Identify which cell holds the provided text, then report its (x, y) central coordinate. 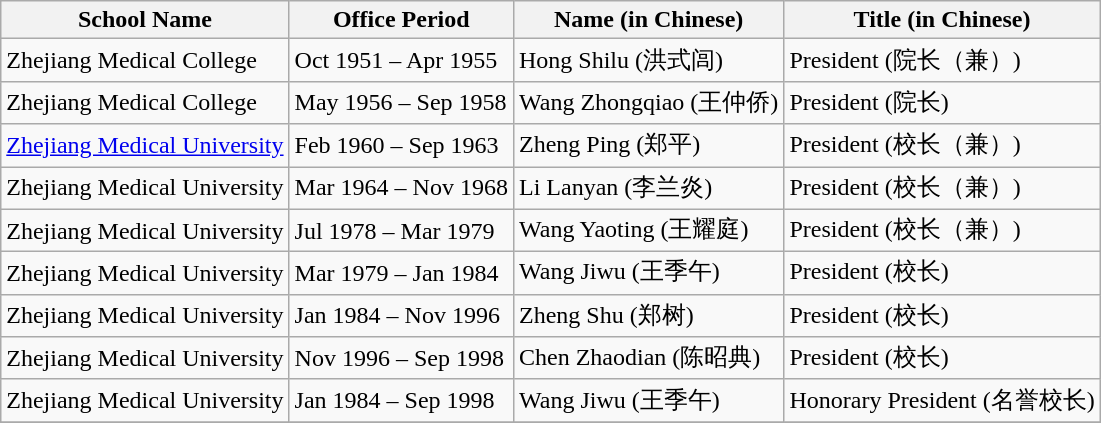
School Name (145, 20)
Nov 1996 – Sep 1998 (401, 358)
Jan 1984 – Sep 1998 (401, 400)
Li Lanyan (李兰炎) (648, 188)
Zheng Ping (郑平) (648, 146)
Jul 1978 – Mar 1979 (401, 230)
May 1956 – Sep 1958 (401, 102)
Feb 1960 – Sep 1963 (401, 146)
Title (in Chinese) (942, 20)
Zheng Shu (郑树) (648, 316)
President (院长) (942, 102)
Chen Zhaodian (陈昭典) (648, 358)
Office Period (401, 20)
Oct 1951 – Apr 1955 (401, 60)
Wang Zhongqiao (王仲侨) (648, 102)
Name (in Chinese) (648, 20)
Hong Shilu (洪式闾) (648, 60)
Honorary President (名誉校长) (942, 400)
Mar 1979 – Jan 1984 (401, 274)
President (院长（兼）) (942, 60)
Wang Yaoting (王耀庭) (648, 230)
Mar 1964 – Nov 1968 (401, 188)
Jan 1984 – Nov 1996 (401, 316)
